Output the (X, Y) coordinate of the center of the cell containing the given text.  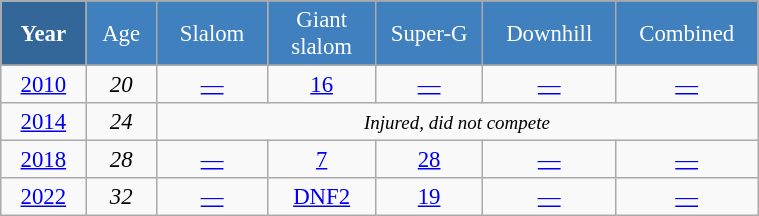
Age (121, 34)
Slalom (212, 34)
Giantslalom (322, 34)
Year (44, 34)
Super-G (428, 34)
2022 (44, 197)
2014 (44, 122)
24 (121, 122)
19 (428, 197)
Combined (687, 34)
DNF2 (322, 197)
16 (322, 85)
Injured, did not compete (456, 122)
20 (121, 85)
Downhill (550, 34)
2010 (44, 85)
2018 (44, 160)
7 (322, 160)
32 (121, 197)
